Search for the cell housing the specified text and yield its (X, Y) center coordinate. 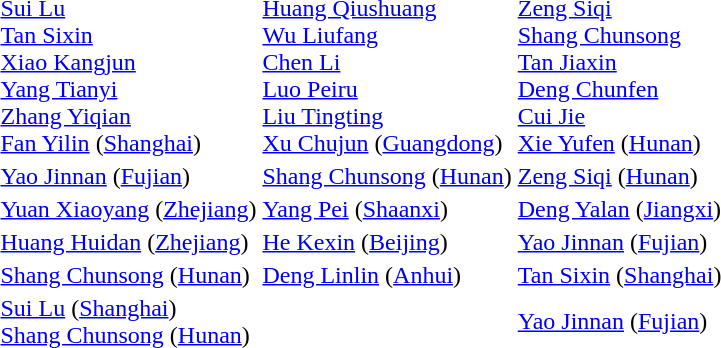
Deng Linlin (Anhui) (387, 275)
Yang Pei (Shaanxi) (387, 209)
Shang Chunsong (Hunan) (387, 176)
He Kexin (Beijing) (387, 242)
